Capture the cell that displays the provided text and extract its (x, y) central coordinate. 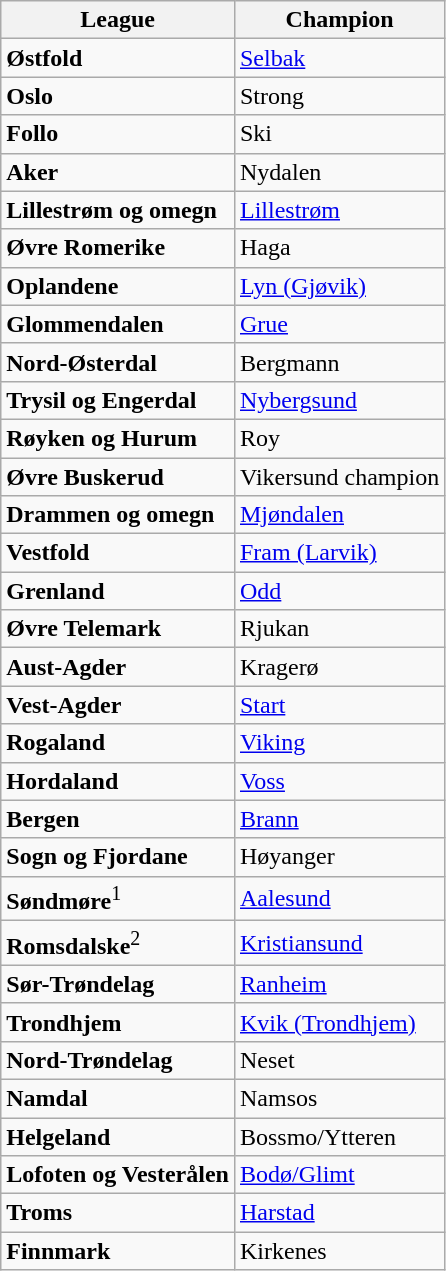
Trondhjem (118, 1022)
Follo (118, 134)
Øvre Romerike (118, 248)
Trysil og Engerdal (118, 400)
Lofoten og Vesterålen (118, 1175)
Aust-Agder (118, 667)
Hordaland (118, 781)
Mjøndalen (339, 515)
Kirkenes (339, 1251)
Kragerø (339, 667)
Kvik (Trondhjem) (339, 1022)
Rogaland (118, 743)
Viking (339, 743)
Start (339, 705)
Nybergsund (339, 400)
Bossmo/Ytteren (339, 1137)
Finnmark (118, 1251)
Haga (339, 248)
Harstad (339, 1213)
Vikersund champion (339, 477)
Ranheim (339, 984)
Bergmann (339, 362)
Vestfold (118, 553)
League (118, 20)
Øvre Buskerud (118, 477)
Grenland (118, 591)
Lillestrøm og omegn (118, 210)
Aalesund (339, 898)
Bergen (118, 819)
Voss (339, 781)
Drammen og omegn (118, 515)
Odd (339, 591)
Søndmøre1 (118, 898)
Rjukan (339, 629)
Bodø/Glimt (339, 1175)
Vest-Agder (118, 705)
Østfold (118, 58)
Namdal (118, 1098)
Troms (118, 1213)
Nord-Østerdal (118, 362)
Romsdalske2 (118, 944)
Høyanger (339, 857)
Lyn (Gjøvik) (339, 286)
Oplandene (118, 286)
Kristiansund (339, 944)
Brann (339, 819)
Glommendalen (118, 324)
Ski (339, 134)
Øvre Telemark (118, 629)
Roy (339, 438)
Selbak (339, 58)
Grue (339, 324)
Sør-Trøndelag (118, 984)
Nydalen (339, 172)
Neset (339, 1060)
Fram (Larvik) (339, 553)
Røyken og Hurum (118, 438)
Champion (339, 20)
Helgeland (118, 1137)
Namsos (339, 1098)
Strong (339, 96)
Aker (118, 172)
Sogn og Fjordane (118, 857)
Oslo (118, 96)
Nord-Trøndelag (118, 1060)
Lillestrøm (339, 210)
